Scan for the cell matching the given text and deliver its [x, y] coordinate at center. 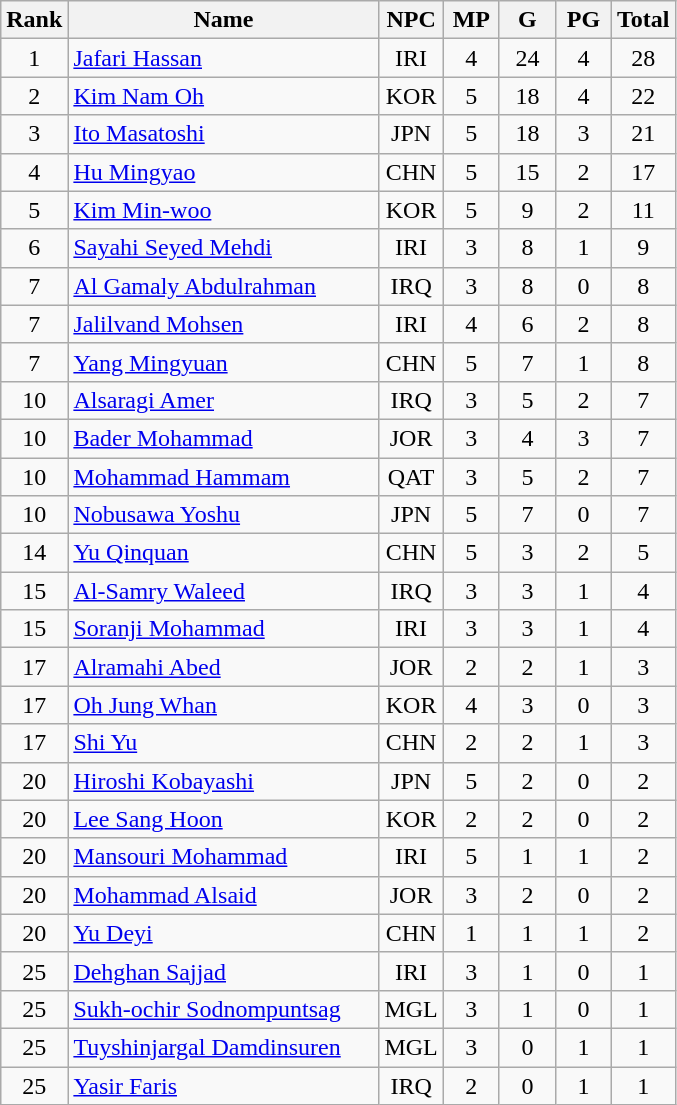
Yasir Faris [224, 1085]
Tuyshinjargal Damdinsuren [224, 1047]
Lee Sang Hoon [224, 819]
Jalilvand Mohsen [224, 324]
11 [644, 210]
Kim Min-woo [224, 210]
Sayahi Seyed Mehdi [224, 248]
Name [224, 20]
NPC [411, 20]
21 [644, 134]
QAT [411, 477]
14 [34, 553]
Nobusawa Yoshu [224, 515]
G [527, 20]
Yu Qinquan [224, 553]
Alsaragi Amer [224, 400]
28 [644, 58]
Mohammad Alsaid [224, 895]
Alramahi Abed [224, 667]
Kim Nam Oh [224, 96]
Soranji Mohammad [224, 629]
PG [583, 20]
Al Gamaly Abdulrahman [224, 286]
Oh Jung Whan [224, 705]
Sukh-ochir Sodnompuntsag [224, 1009]
Yu Deyi [224, 933]
Al-Samry Waleed [224, 591]
Jafari Hassan [224, 58]
Ito Masatoshi [224, 134]
Yang Mingyuan [224, 362]
Rank [34, 20]
Hu Mingyao [224, 172]
Dehghan Sajjad [224, 971]
MP [471, 20]
Hiroshi Kobayashi [224, 781]
22 [644, 96]
Bader Mohammad [224, 438]
Mohammad Hammam [224, 477]
24 [527, 58]
Shi Yu [224, 743]
Total [644, 20]
Mansouri Mohammad [224, 857]
